For the text-containing cell, return its midpoint in (X, Y) coordinate format. 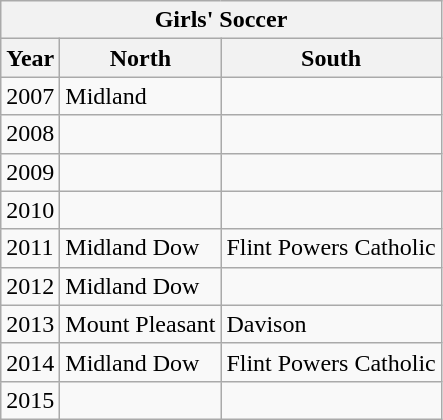
Davison (331, 324)
2007 (30, 96)
South (331, 58)
Mount Pleasant (140, 324)
2009 (30, 172)
Girls' Soccer (222, 20)
Year (30, 58)
Midland (140, 96)
2012 (30, 286)
North (140, 58)
2011 (30, 248)
2010 (30, 210)
2008 (30, 134)
2014 (30, 362)
2013 (30, 324)
2015 (30, 400)
